Capture the cell that displays the provided text and extract its (X, Y) central coordinate. 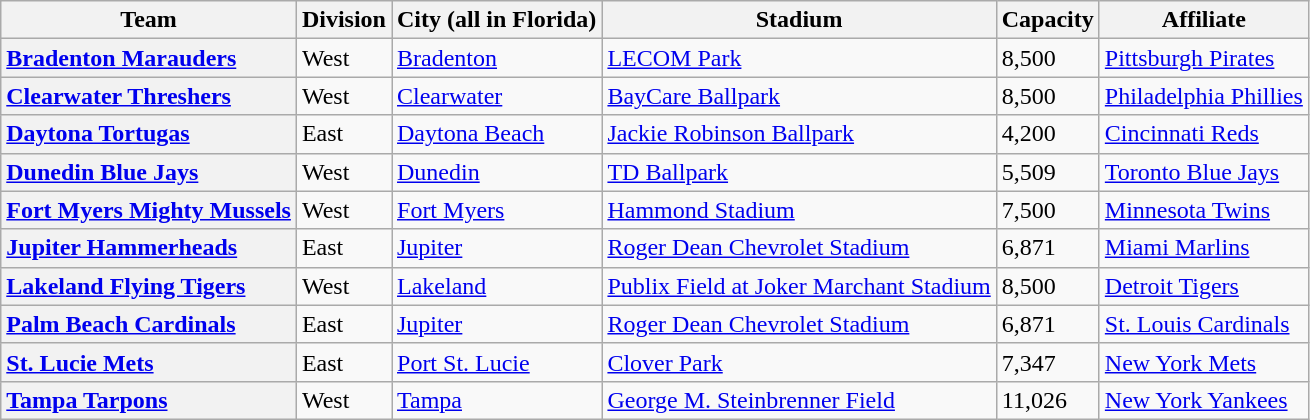
Publix Field at Joker Marchant Stadium (799, 286)
Team (149, 20)
Port St. Lucie (497, 362)
Clearwater Threshers (149, 96)
New York Mets (1204, 362)
Detroit Tigers (1204, 286)
BayCare Ballpark (799, 96)
Palm Beach Cardinals (149, 324)
Jackie Robinson Ballpark (799, 134)
Jupiter Hammerheads (149, 248)
Daytona Beach (497, 134)
Bradenton Marauders (149, 58)
LECOM Park (799, 58)
7,500 (1048, 210)
Lakeland Flying Tigers (149, 286)
St. Louis Cardinals (1204, 324)
New York Yankees (1204, 400)
Pittsburgh Pirates (1204, 58)
4,200 (1048, 134)
Miami Marlins (1204, 248)
Fort Myers Mighty Mussels (149, 210)
Lakeland (497, 286)
11,026 (1048, 400)
Hammond Stadium (799, 210)
Capacity (1048, 20)
Dunedin (497, 172)
Cincinnati Reds (1204, 134)
Tampa Tarpons (149, 400)
Daytona Tortugas (149, 134)
Affiliate (1204, 20)
Toronto Blue Jays (1204, 172)
Tampa (497, 400)
George M. Steinbrenner Field (799, 400)
TD Ballpark (799, 172)
Division (344, 20)
City (all in Florida) (497, 20)
Clearwater (497, 96)
St. Lucie Mets (149, 362)
Minnesota Twins (1204, 210)
Philadelphia Phillies (1204, 96)
5,509 (1048, 172)
Fort Myers (497, 210)
Stadium (799, 20)
7,347 (1048, 362)
Clover Park (799, 362)
Bradenton (497, 58)
Dunedin Blue Jays (149, 172)
